Locate the cell with the specified text and output its (x, y) center coordinate. 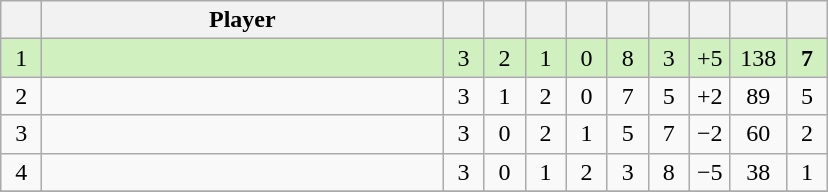
89 (758, 96)
Player (242, 20)
38 (758, 172)
−2 (710, 134)
4 (22, 172)
−5 (710, 172)
+5 (710, 58)
138 (758, 58)
+2 (710, 96)
60 (758, 134)
